Scan for the cell matching the given text and deliver its [X, Y] coordinate at center. 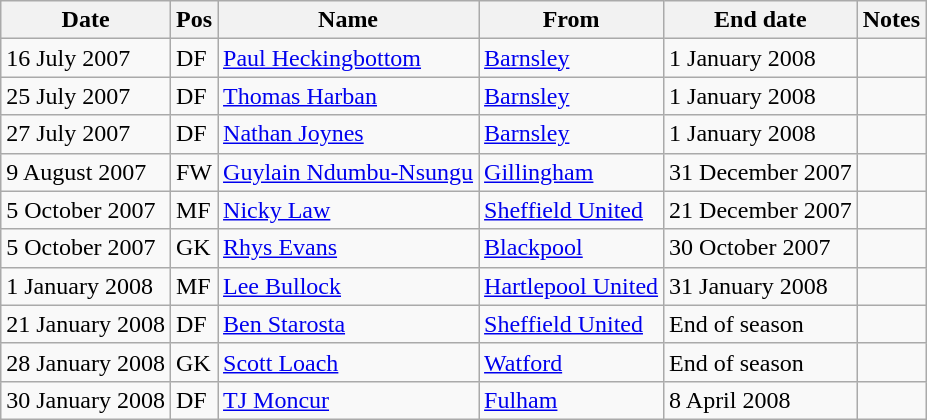
Date [86, 20]
Fulham [572, 400]
31 December 2007 [761, 172]
21 December 2007 [761, 210]
Scott Loach [348, 362]
Hartlepool United [572, 286]
Thomas Harban [348, 96]
21 January 2008 [86, 324]
Lee Bullock [348, 286]
Ben Starosta [348, 324]
Notes [891, 20]
Guylain Ndumbu-Nsungu [348, 172]
Rhys Evans [348, 248]
FW [194, 172]
Watford [572, 362]
27 July 2007 [86, 134]
31 January 2008 [761, 286]
Gillingham [572, 172]
8 April 2008 [761, 400]
Blackpool [572, 248]
Name [348, 20]
9 August 2007 [86, 172]
Paul Heckingbottom [348, 58]
30 October 2007 [761, 248]
Nicky Law [348, 210]
25 July 2007 [86, 96]
28 January 2008 [86, 362]
Pos [194, 20]
From [572, 20]
Nathan Joynes [348, 134]
TJ Moncur [348, 400]
16 July 2007 [86, 58]
End date [761, 20]
30 January 2008 [86, 400]
